Scan for the cell matching the given text and deliver its (x, y) coordinate at center. 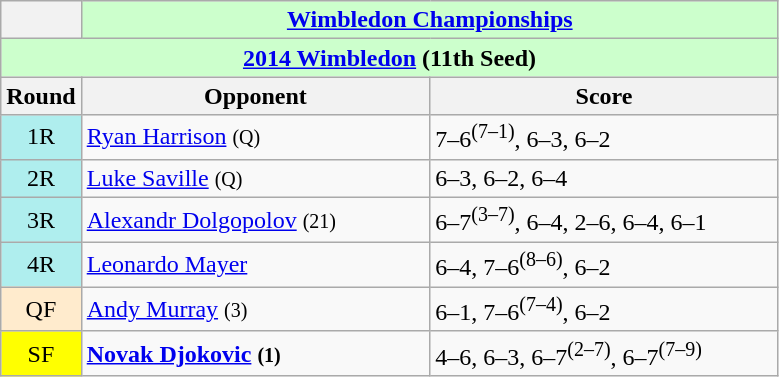
4–6, 6–3, 6–7(2–7), 6–7(7–9) (604, 354)
2014 Wimbledon (11th Seed) (390, 58)
6–3, 6–2, 6–4 (604, 178)
1R (41, 138)
Andy Murray (3) (256, 310)
2R (41, 178)
Round (41, 96)
QF (41, 310)
Novak Djokovic (1) (256, 354)
SF (41, 354)
Ryan Harrison (Q) (256, 138)
Leonardo Mayer (256, 264)
Alexandr Dolgopolov (21) (256, 220)
3R (41, 220)
Luke Saville (Q) (256, 178)
6–1, 7–6(7–4), 6–2 (604, 310)
7–6(7–1), 6–3, 6–2 (604, 138)
6–4, 7–6(8–6), 6–2 (604, 264)
Opponent (256, 96)
Wimbledon Championships (430, 20)
Score (604, 96)
6–7(3–7), 6–4, 2–6, 6–4, 6–1 (604, 220)
4R (41, 264)
